Determine the [X, Y] coordinate at the center of the cell enclosing the given text.  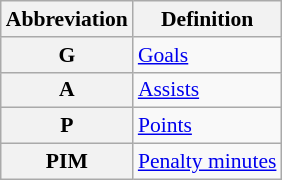
PIM [67, 162]
G [67, 55]
Assists [208, 90]
Goals [208, 55]
P [67, 126]
Points [208, 126]
Penalty minutes [208, 162]
Definition [208, 19]
A [67, 90]
Abbreviation [67, 19]
